Determine the (x, y) coordinate at the center of the cell enclosing the given text.  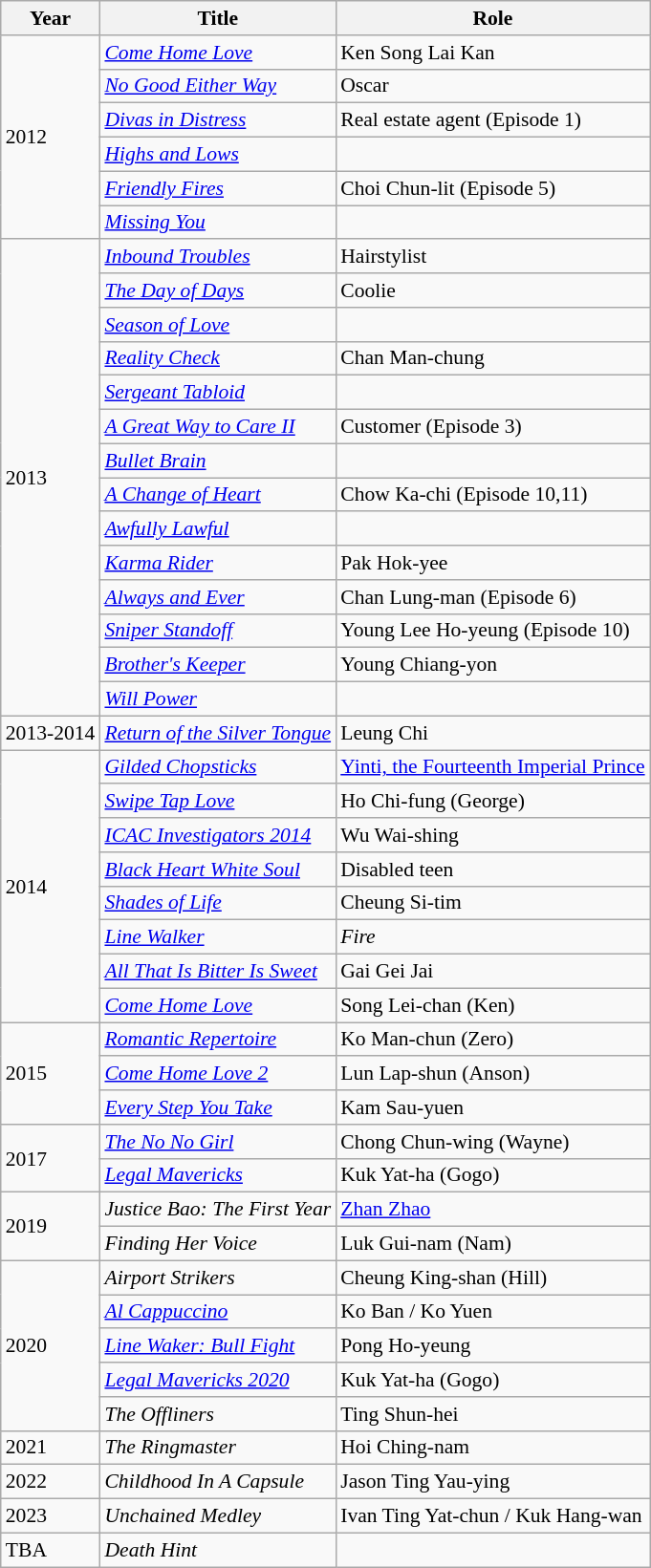
Zhan Zhao (492, 1210)
2023 (51, 1516)
2012 (51, 138)
Coolie (492, 290)
Lun Lap-shun (Anson) (492, 1074)
Role (492, 18)
Legal Mavericks (218, 1175)
Childhood In A Capsule (218, 1482)
Cheung King-shan (Hill) (492, 1278)
Pong Ho-yeung (492, 1346)
Young Chiang-yon (492, 665)
Highs and Lows (218, 155)
Choi Chun-lit (Episode 5) (492, 188)
Line Walker (218, 937)
Ko Man-chun (Zero) (492, 1040)
Sniper Standoff (218, 631)
A Change of Heart (218, 495)
Jason Ting Yau-ying (492, 1482)
Justice Bao: The First Year (218, 1210)
Legal Mavericks 2020 (218, 1380)
2014 (51, 887)
Real estate agent (Episode 1) (492, 120)
Ken Song Lai Kan (492, 53)
The Day of Days (218, 290)
Ting Shun-hei (492, 1414)
2013-2014 (51, 733)
The No No Girl (218, 1142)
Chow Ka-chi (Episode 10,11) (492, 495)
Ho Chi-fung (George) (492, 802)
Come Home Love 2 (218, 1074)
Song Lei-chan (Ken) (492, 1005)
ICAC Investigators 2014 (218, 835)
Finding Her Voice (218, 1244)
2015 (51, 1074)
Divas in Distress (218, 120)
Sergeant Tabloid (218, 393)
Brother's Keeper (218, 665)
Pak Hok-yee (492, 563)
Customer (Episode 3) (492, 427)
Yinti, the Fourteenth Imperial Prince (492, 767)
A Great Way to Care II (218, 427)
Swipe Tap Love (218, 802)
Reality Check (218, 358)
Year (51, 18)
Unchained Medley (218, 1516)
Luk Gui-nam (Nam) (492, 1244)
2017 (51, 1158)
Airport Strikers (218, 1278)
The Ringmaster (218, 1448)
Ko Ban / Ko Yuen (492, 1312)
Disabled teen (492, 870)
Shades of Life (218, 903)
TBA (51, 1550)
Title (218, 18)
Ivan Ting Yat-chun / Kuk Hang-wan (492, 1516)
Season of Love (218, 325)
Friendly Fires (218, 188)
Wu Wai-shing (492, 835)
Oscar (492, 86)
Gilded Chopsticks (218, 767)
Line Waker: Bull Fight (218, 1346)
Hairstylist (492, 257)
2019 (51, 1227)
Chong Chun-wing (Wayne) (492, 1142)
Al Cappuccino (218, 1312)
Will Power (218, 699)
2022 (51, 1482)
Romantic Repertoire (218, 1040)
Gai Gei Jai (492, 972)
Leung Chi (492, 733)
Every Step You Take (218, 1107)
Awfully Lawful (218, 529)
No Good Either Way (218, 86)
2021 (51, 1448)
2013 (51, 478)
Young Lee Ho-yeung (Episode 10) (492, 631)
Chan Man-chung (492, 358)
All That Is Bitter Is Sweet (218, 972)
Cheung Si-tim (492, 903)
Inbound Troubles (218, 257)
Chan Lung-man (Episode 6) (492, 597)
Black Heart White Soul (218, 870)
Hoi Ching-nam (492, 1448)
Kam Sau-yuen (492, 1107)
Fire (492, 937)
Always and Ever (218, 597)
The Offliners (218, 1414)
2020 (51, 1345)
Bullet Brain (218, 461)
Return of the Silver Tongue (218, 733)
Death Hint (218, 1550)
Missing You (218, 223)
Karma Rider (218, 563)
